Return the [X, Y] coordinate for the center point of the cell that contains the specified text.  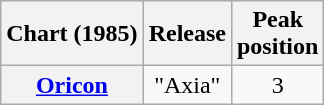
3 [277, 85]
Chart (1985) [72, 34]
Release [187, 34]
Oricon [72, 85]
"Axia" [187, 85]
Peakposition [277, 34]
